For the text-containing cell, return its midpoint in (x, y) coordinate format. 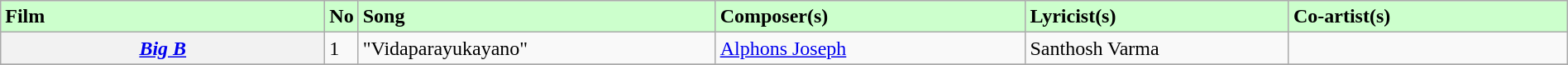
Santhosh Varma (1158, 48)
"Vidaparayukayano" (537, 48)
Lyricist(s) (1158, 17)
Co-artist(s) (1427, 17)
Song (537, 17)
No (342, 17)
1 (342, 48)
Composer(s) (870, 17)
Big B (163, 48)
Film (163, 17)
Alphons Joseph (870, 48)
